Detect which cell encompasses the target text, then output its [X, Y] center coordinate. 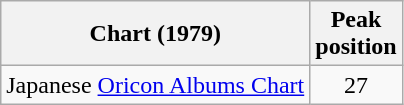
Japanese Oricon Albums Chart [156, 85]
Chart (1979) [156, 34]
27 [356, 85]
Peakposition [356, 34]
